Find where the given text appears and provide that cell's center as [x, y] coordinate. 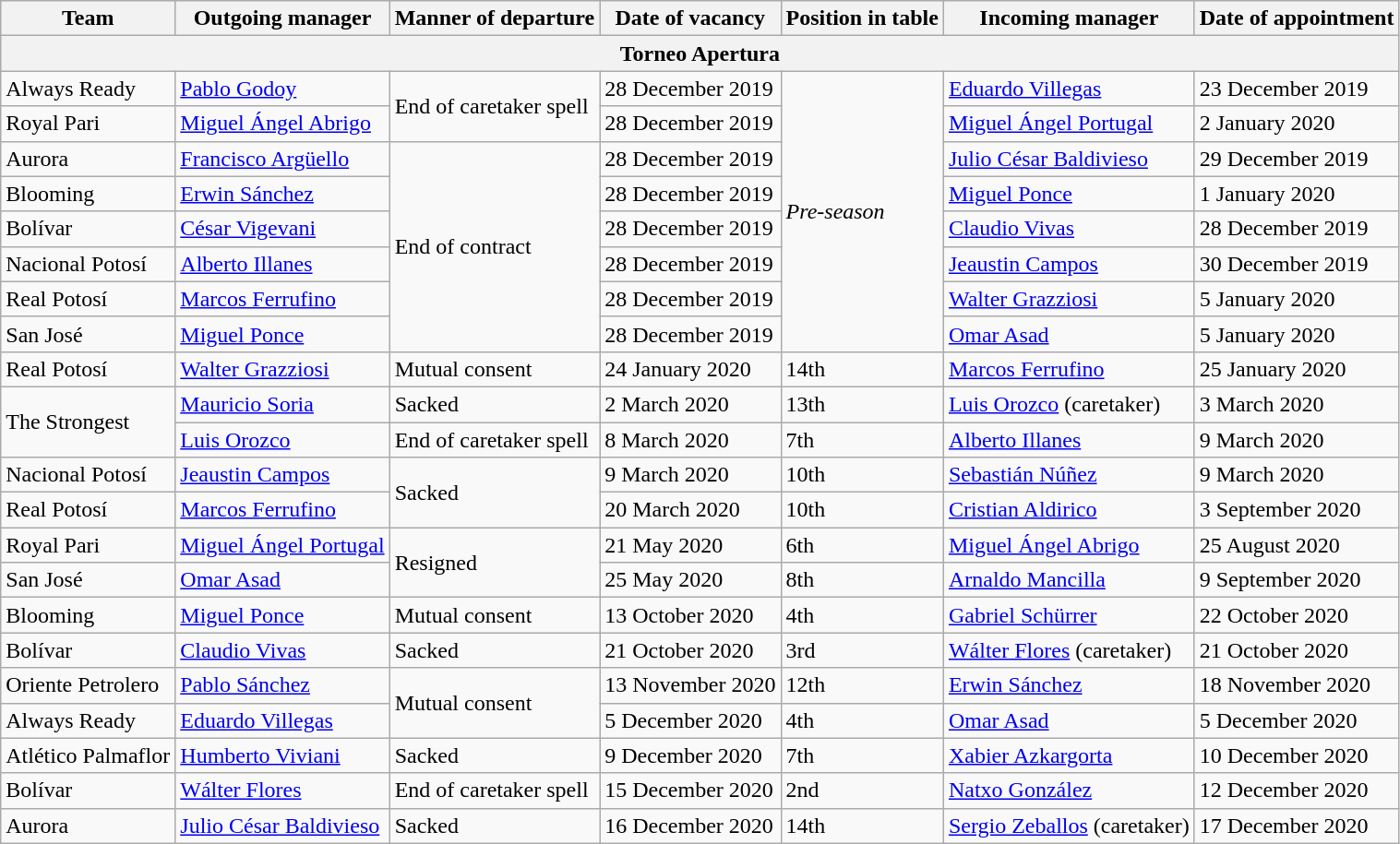
9 December 2020 [690, 755]
Incoming manager [1069, 18]
César Vigevani [282, 229]
9 September 2020 [1297, 580]
Wálter Flores [282, 791]
2 March 2020 [690, 404]
13 November 2020 [690, 685]
Team [89, 18]
Atlético Palmaflor [89, 755]
12 December 2020 [1297, 791]
2nd [862, 791]
Date of appointment [1297, 18]
29 December 2019 [1297, 159]
18 November 2020 [1297, 685]
Wálter Flores (caretaker) [1069, 650]
13 October 2020 [690, 615]
End of contract [495, 246]
Gabriel Schürrer [1069, 615]
Outgoing manager [282, 18]
Position in table [862, 18]
Humberto Viviani [282, 755]
Natxo González [1069, 791]
Torneo Apertura [700, 53]
The Strongest [89, 422]
6th [862, 545]
23 December 2019 [1297, 89]
15 December 2020 [690, 791]
Luis Orozco [282, 440]
8 March 2020 [690, 440]
Pre-season [862, 211]
2 January 2020 [1297, 124]
3 March 2020 [1297, 404]
Resigned [495, 563]
1 January 2020 [1297, 194]
Luis Orozco (caretaker) [1069, 404]
Sergio Zeballos (caretaker) [1069, 826]
Pablo Godoy [282, 89]
20 March 2020 [690, 510]
3 September 2020 [1297, 510]
16 December 2020 [690, 826]
Pablo Sánchez [282, 685]
Sebastián Núñez [1069, 475]
Cristian Aldirico [1069, 510]
Date of vacancy [690, 18]
Xabier Azkargorta [1069, 755]
Oriente Petrolero [89, 685]
8th [862, 580]
24 January 2020 [690, 369]
10 December 2020 [1297, 755]
21 May 2020 [690, 545]
30 December 2019 [1297, 264]
13th [862, 404]
12th [862, 685]
Manner of departure [495, 18]
17 December 2020 [1297, 826]
Francisco Argüello [282, 159]
25 August 2020 [1297, 545]
25 May 2020 [690, 580]
22 October 2020 [1297, 615]
Mauricio Soria [282, 404]
3rd [862, 650]
Arnaldo Mancilla [1069, 580]
25 January 2020 [1297, 369]
